Search for the cell housing the specified text and yield its (X, Y) center coordinate. 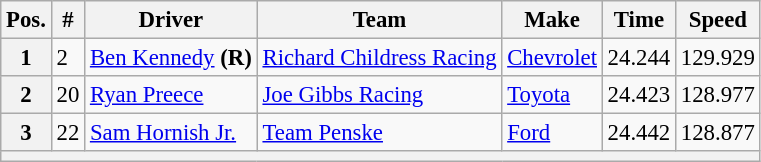
Speed (718, 20)
22 (68, 133)
129.929 (718, 58)
24.423 (638, 95)
# (68, 20)
Ford (552, 133)
Pos. (26, 20)
Team Penske (380, 133)
Joe Gibbs Racing (380, 95)
Make (552, 20)
Ryan Preece (172, 95)
24.442 (638, 133)
Time (638, 20)
Toyota (552, 95)
128.977 (718, 95)
128.877 (718, 133)
Team (380, 20)
1 (26, 58)
3 (26, 133)
Driver (172, 20)
Chevrolet (552, 58)
Ben Kennedy (R) (172, 58)
Richard Childress Racing (380, 58)
Sam Hornish Jr. (172, 133)
24.244 (638, 58)
20 (68, 95)
